Determine the (X, Y) coordinate at the center of the cell enclosing the given text.  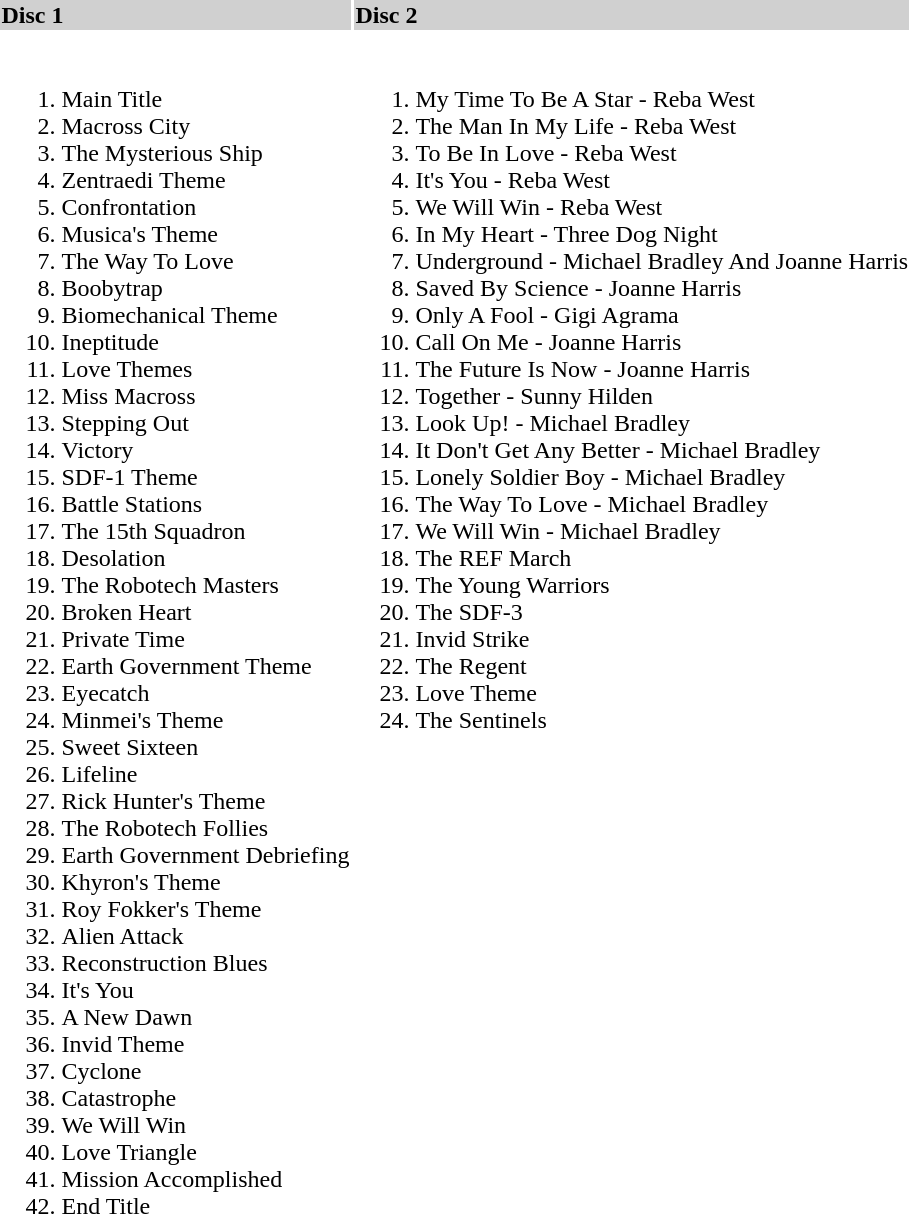
Disc 1 (176, 15)
